Return [x, y] of the center of cell containing provided text 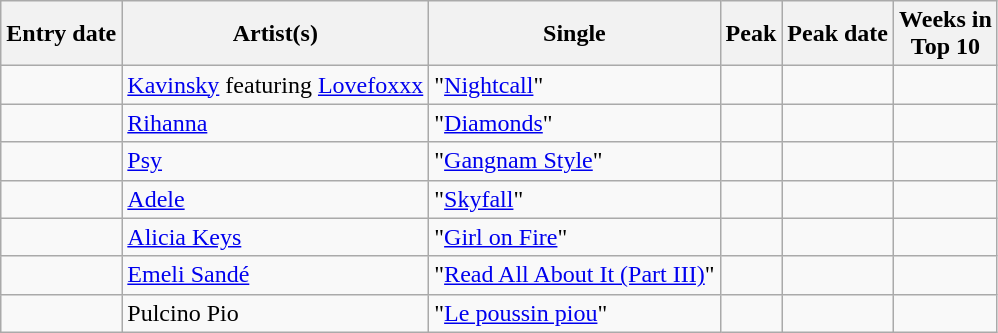
"Read All About It (Part III)" [574, 275]
"Skyfall" [574, 199]
Weeks inTop 10 [946, 34]
"Le poussin piou" [574, 313]
Pulcino Pio [276, 313]
"Gangnam Style" [574, 161]
Kavinsky featuring Lovefoxxx [276, 85]
Entry date [62, 34]
Psy [276, 161]
Single [574, 34]
"Nightcall" [574, 85]
Peak [751, 34]
"Girl on Fire" [574, 237]
Artist(s) [276, 34]
"Diamonds" [574, 123]
Rihanna [276, 123]
Emeli Sandé [276, 275]
Peak date [838, 34]
Alicia Keys [276, 237]
Adele [276, 199]
